Return the [X, Y] coordinate for the center point of the cell that contains the specified text.  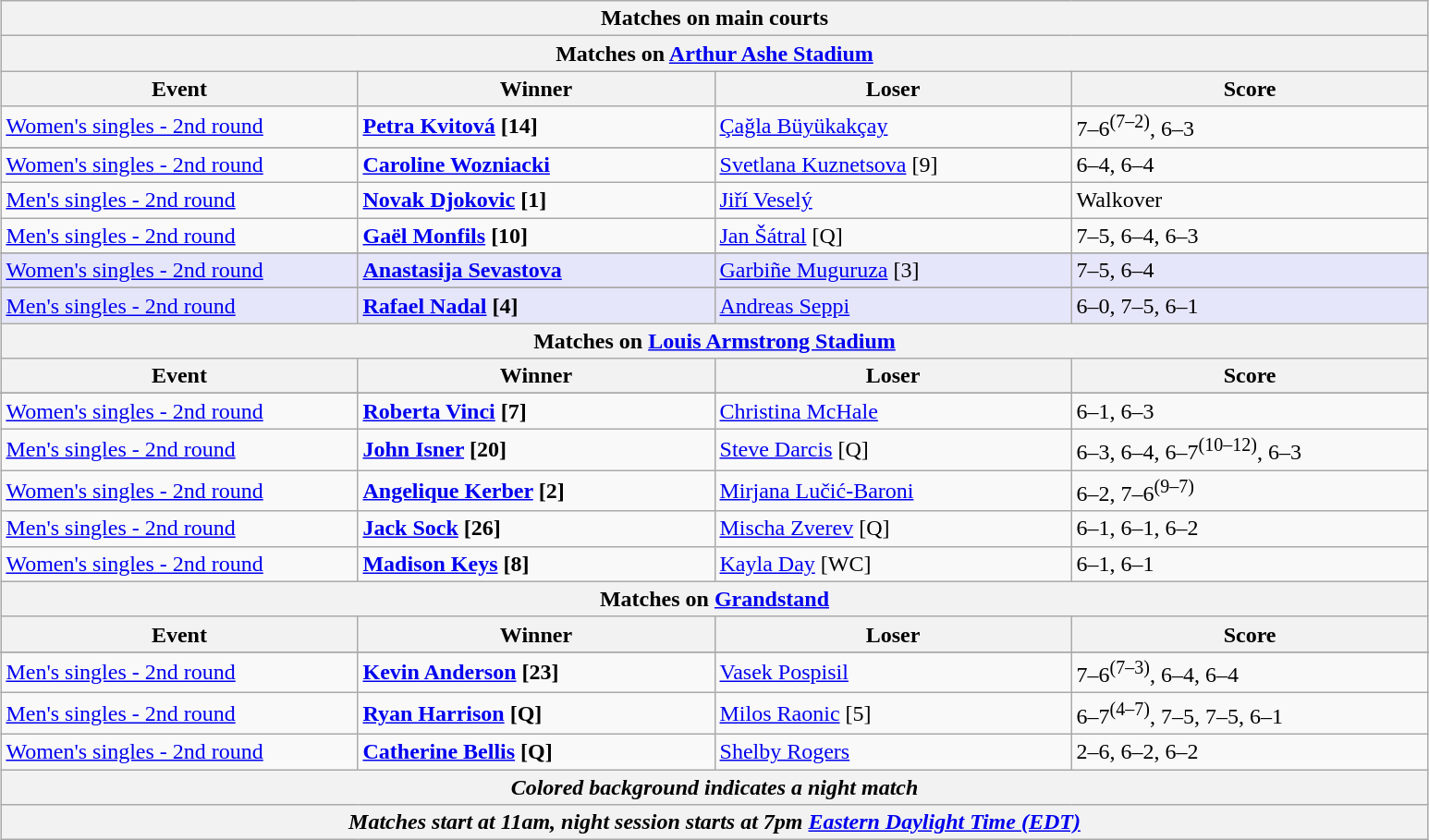
Gaël Monfils [10] [536, 236]
Kevin Anderson [23] [536, 673]
Rafael Nadal [4] [536, 306]
Shelby Rogers [893, 751]
6–0, 7–5, 6–1 [1250, 306]
Milos Raonic [5] [893, 713]
6–1, 6–3 [1250, 411]
6–1, 6–1 [1250, 564]
7–5, 6–4 [1250, 271]
6–7(4–7), 7–5, 7–5, 6–1 [1250, 713]
Madison Keys [8] [536, 564]
Garbiñe Muguruza [3] [893, 271]
Mischa Zverev [Q] [893, 529]
Novak Djokovic [1] [536, 201]
Jack Sock [26] [536, 529]
Walkover [1250, 201]
Çağla Büyükakçay [893, 128]
7–5, 6–4, 6–3 [1250, 236]
6–3, 6–4, 6–7(10–12), 6–3 [1250, 449]
Kayla Day [WC] [893, 564]
Christina McHale [893, 411]
Ryan Harrison [Q] [536, 713]
Anastasija Sevastova [536, 271]
Catherine Bellis [Q] [536, 751]
Jiří Veselý [893, 201]
Matches start at 11am, night session starts at 7pm Eastern Daylight Time (EDT) [714, 822]
Matches on Grandstand [714, 599]
6–1, 6–1, 6–2 [1250, 529]
Svetlana Kuznetsova [9] [893, 164]
Petra Kvitová [14] [536, 128]
Roberta Vinci [7] [536, 411]
7–6(7–3), 6–4, 6–4 [1250, 673]
6–4, 6–4 [1250, 164]
Jan Šátral [Q] [893, 236]
Vasek Pospisil [893, 673]
Mirjana Lučić-Baroni [893, 492]
Matches on Arthur Ashe Stadium [714, 54]
Angelique Kerber [2] [536, 492]
6–2, 7–6(9–7) [1250, 492]
Matches on Louis Armstrong Stadium [714, 341]
John Isner [20] [536, 449]
Caroline Wozniacki [536, 164]
7–6(7–2), 6–3 [1250, 128]
Colored background indicates a night match [714, 787]
2–6, 6–2, 6–2 [1250, 751]
Matches on main courts [714, 18]
Steve Darcis [Q] [893, 449]
Andreas Seppi [893, 306]
